Detect which cell encompasses the target text, then output its (X, Y) center coordinate. 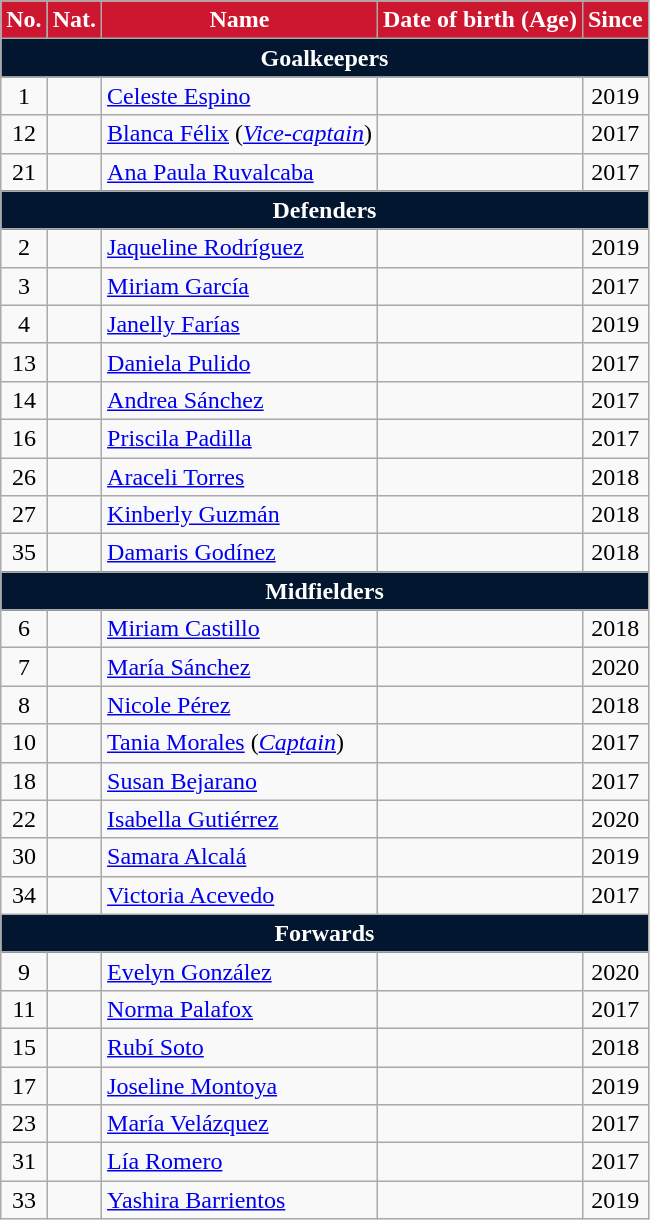
Goalkeepers (324, 58)
Tania Morales (Captain) (240, 743)
33 (24, 1200)
Forwards (324, 933)
Susan Bejarano (240, 781)
35 (24, 553)
7 (24, 667)
María Sánchez (240, 667)
Andrea Sánchez (240, 400)
3 (24, 286)
Damaris Godínez (240, 553)
Ana Paula Ruvalcaba (240, 172)
Defenders (324, 210)
8 (24, 705)
Araceli Torres (240, 477)
4 (24, 324)
Name (240, 20)
26 (24, 477)
34 (24, 895)
Samara Alcalá (240, 857)
Daniela Pulido (240, 362)
21 (24, 172)
Joseline Montoya (240, 1085)
Rubí Soto (240, 1047)
Nat. (74, 20)
Miriam García (240, 286)
12 (24, 134)
No. (24, 20)
Lía Romero (240, 1162)
Victoria Acevedo (240, 895)
1 (24, 96)
22 (24, 819)
Janelly Farías (240, 324)
16 (24, 438)
María Velázquez (240, 1124)
Celeste Espino (240, 96)
18 (24, 781)
13 (24, 362)
15 (24, 1047)
2 (24, 248)
Blanca Félix (Vice-captain) (240, 134)
11 (24, 1009)
14 (24, 400)
17 (24, 1085)
Priscila Padilla (240, 438)
Nicole Pérez (240, 705)
6 (24, 629)
Jaqueline Rodríguez (240, 248)
Isabella Gutiérrez (240, 819)
Midfielders (324, 591)
9 (24, 971)
Norma Palafox (240, 1009)
30 (24, 857)
Kinberly Guzmán (240, 515)
Evelyn González (240, 971)
Miriam Castillo (240, 629)
Since (615, 20)
Yashira Barrientos (240, 1200)
10 (24, 743)
23 (24, 1124)
31 (24, 1162)
27 (24, 515)
Date of birth (Age) (480, 20)
